For the text-containing cell, return its midpoint in [x, y] coordinate format. 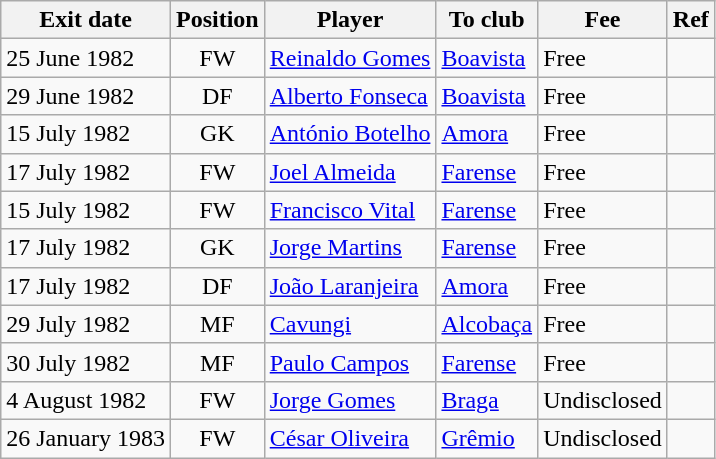
4 August 1982 [86, 400]
Francisco Vital [350, 210]
Grêmio [487, 438]
Reinaldo Gomes [350, 58]
João Laranjeira [350, 286]
29 June 1982 [86, 96]
30 July 1982 [86, 362]
Player [350, 20]
Ref [690, 20]
Fee [603, 20]
Joel Almeida [350, 172]
Jorge Martins [350, 248]
César Oliveira [350, 438]
Cavungi [350, 324]
António Botelho [350, 134]
Alberto Fonseca [350, 96]
Jorge Gomes [350, 400]
Exit date [86, 20]
Braga [487, 400]
25 June 1982 [86, 58]
Alcobaça [487, 324]
26 January 1983 [86, 438]
Paulo Campos [350, 362]
29 July 1982 [86, 324]
To club [487, 20]
Position [217, 20]
